Capture the cell that displays the provided text and extract its [X, Y] central coordinate. 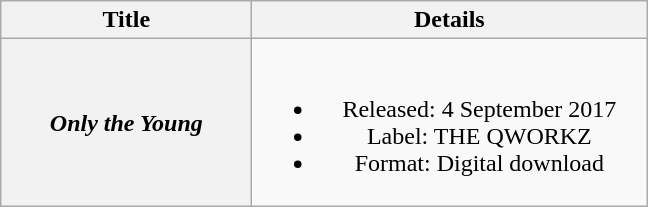
Only the Young [126, 122]
Details [450, 20]
Title [126, 20]
Released: 4 September 2017Label: THE QWORKZFormat: Digital download [450, 122]
